Determine the [X, Y] coordinate at the center of the cell enclosing the given text.  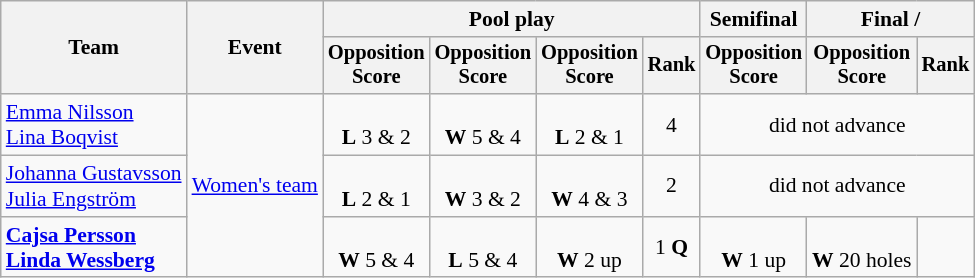
Event [255, 48]
L 3 & 2 [376, 124]
2 [672, 186]
L 5 & 4 [484, 248]
Semifinal [754, 19]
Final / [890, 19]
W 20 holes [862, 248]
1 Q [672, 248]
Cajsa PerssonLinda Wessberg [94, 248]
4 [672, 124]
Women's team [255, 186]
W 3 & 2 [484, 186]
W 1 up [754, 248]
Pool play [512, 19]
Johanna GustavssonJulia Engström [94, 186]
Emma NilssonLina Boqvist [94, 124]
W 4 & 3 [590, 186]
W 2 up [590, 248]
Team [94, 48]
